Find where the given text appears and provide that cell's center as (X, Y) coordinate. 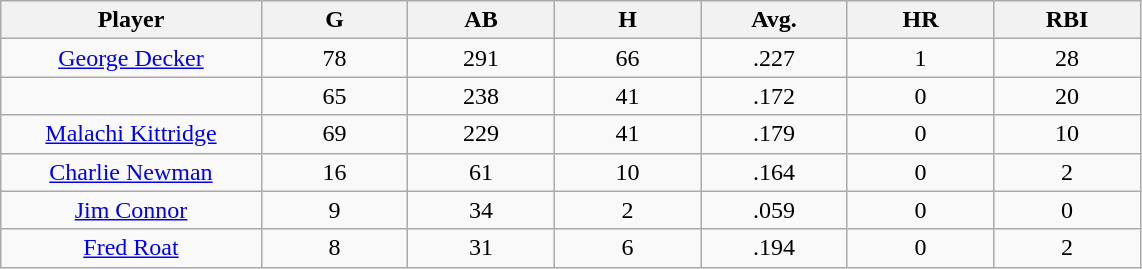
Fred Roat (131, 248)
31 (482, 248)
AB (482, 20)
16 (334, 172)
6 (628, 248)
65 (334, 96)
.194 (774, 248)
.179 (774, 134)
61 (482, 172)
34 (482, 210)
.059 (774, 210)
Charlie Newman (131, 172)
Avg. (774, 20)
78 (334, 58)
.172 (774, 96)
28 (1068, 58)
238 (482, 96)
229 (482, 134)
.164 (774, 172)
69 (334, 134)
.227 (774, 58)
291 (482, 58)
20 (1068, 96)
9 (334, 210)
1 (920, 58)
RBI (1068, 20)
H (628, 20)
8 (334, 248)
G (334, 20)
HR (920, 20)
Jim Connor (131, 210)
66 (628, 58)
Malachi Kittridge (131, 134)
Player (131, 20)
George Decker (131, 58)
